Identify which cell holds the provided text, then report its (x, y) central coordinate. 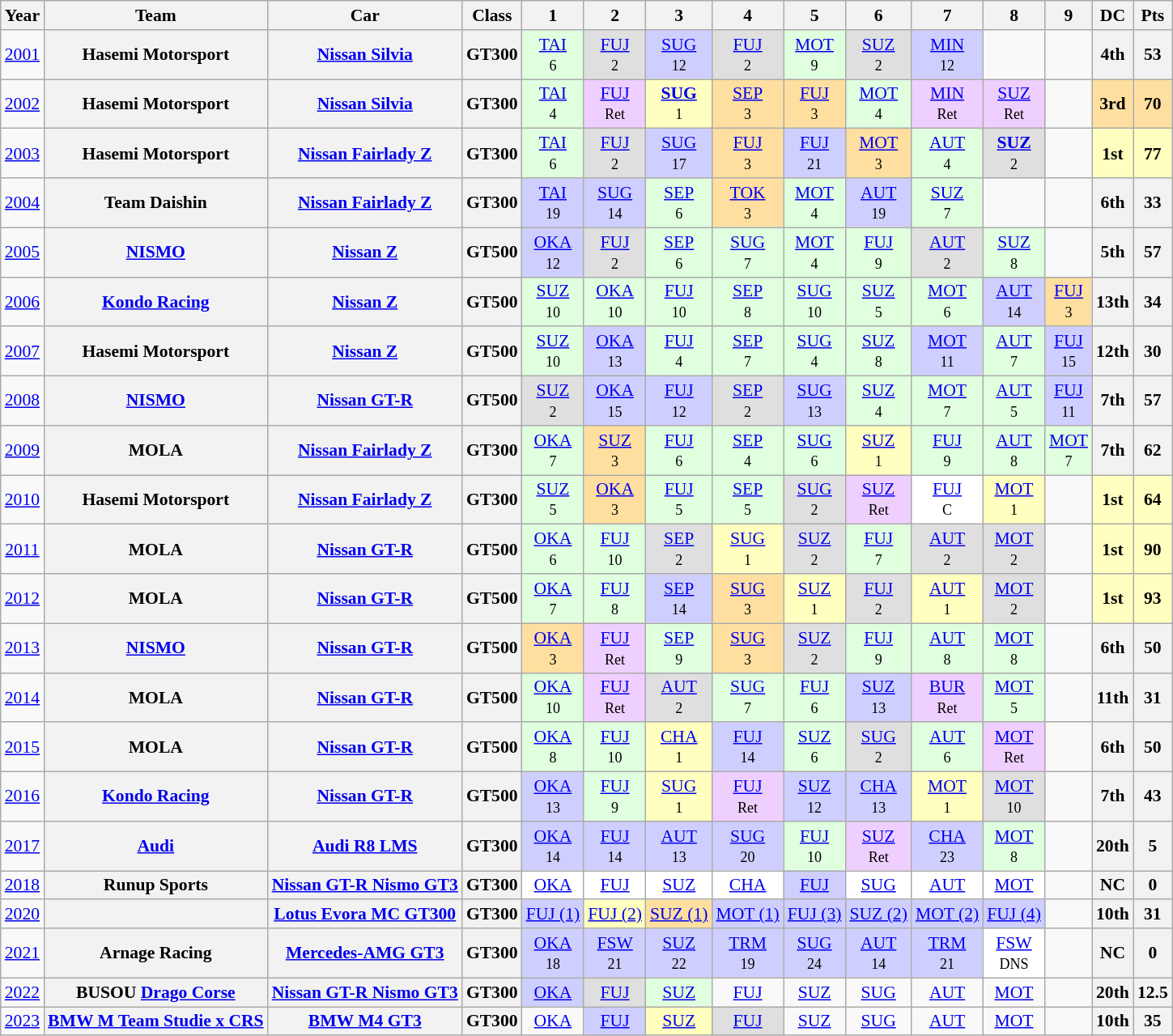
FUJ4 (678, 351)
2007 (23, 351)
2014 (23, 698)
OKA8 (554, 748)
MOT11 (947, 351)
11th (1112, 698)
77 (1153, 154)
FUJ15 (1069, 351)
SUZ (2) (878, 915)
SUG24 (814, 953)
2021 (23, 953)
TRM21 (947, 953)
SEP7 (747, 351)
Lotus Evora MC GT300 (365, 915)
90 (1153, 549)
CHA (747, 885)
2005 (23, 253)
2017 (23, 847)
2010 (23, 500)
AUT13 (678, 847)
3rd (1112, 104)
6 (878, 15)
2022 (23, 992)
FUJ11 (1069, 401)
2012 (23, 599)
TAI19 (554, 202)
MOT3 (878, 154)
OKA14 (554, 847)
35 (1153, 1021)
SUG17 (678, 154)
8 (1014, 15)
33 (1153, 202)
FUJ12 (678, 401)
Year (23, 15)
2013 (23, 647)
SUZ3 (615, 450)
2 (615, 15)
2008 (23, 401)
30 (1153, 351)
2002 (23, 104)
BMW M Team Studie x CRS (155, 1021)
AUT1 (947, 599)
3 (678, 15)
2015 (23, 748)
2011 (23, 549)
FUJ8 (615, 599)
2018 (23, 885)
Runup Sports (155, 885)
SEP9 (678, 647)
BURRet (947, 698)
2016 (23, 796)
TAI4 (554, 104)
7 (947, 15)
AUT5 (1014, 401)
Audi (155, 847)
43 (1153, 796)
AUT4 (947, 154)
FSW21 (615, 953)
BUSOU Drago Corse (155, 992)
TRM19 (747, 953)
MOT (2) (947, 915)
2009 (23, 450)
MOTRet (1014, 748)
CHA1 (678, 748)
2006 (23, 301)
4 (747, 15)
Audi R8 LMS (365, 847)
2020 (23, 915)
DC (1112, 15)
34 (1153, 301)
FUJ (2) (615, 915)
MOT10 (1014, 796)
Team Daishin (155, 202)
SUG20 (747, 847)
SEP3 (747, 104)
FUJ7 (878, 549)
64 (1153, 500)
Team (155, 15)
FSWDNS (1014, 953)
Arnage Racing (155, 953)
SUG6 (814, 450)
2003 (23, 154)
FUJ21 (814, 154)
SEP8 (747, 301)
SEP4 (747, 450)
FUJ (3) (814, 915)
53 (1153, 55)
Class (492, 15)
OKA6 (554, 549)
SUG4 (814, 351)
Car (365, 15)
MOT5 (1014, 698)
2023 (23, 1021)
OKA12 (554, 253)
SUG13 (814, 401)
SUZ6 (814, 748)
TOK3 (747, 202)
MINRet (947, 104)
FUJ (1) (554, 915)
12.5 (1153, 992)
AUT6 (947, 748)
70 (1153, 104)
SEP5 (747, 500)
2004 (23, 202)
93 (1153, 599)
OKA15 (615, 401)
OKA18 (554, 953)
CHA13 (878, 796)
9 (1069, 15)
2001 (23, 55)
AUT19 (878, 202)
MIN12 (947, 55)
SUZ13 (878, 698)
1 (554, 15)
SUG12 (678, 55)
FUJ5 (678, 500)
MOT9 (814, 55)
MOT (1) (747, 915)
SUZ12 (814, 796)
SUZ22 (678, 953)
5th (1112, 253)
FUJC (947, 500)
4th (1112, 55)
SUG14 (615, 202)
MOT6 (947, 301)
SUZ7 (947, 202)
Mercedes-AMG GT3 (365, 953)
FUJ (4) (1014, 915)
Pts (1153, 15)
CHA23 (947, 847)
62 (1153, 450)
SUZ4 (878, 401)
BMW M4 GT3 (365, 1021)
SUG10 (814, 301)
12th (1112, 351)
SEP14 (678, 599)
13th (1112, 301)
AUT7 (1014, 351)
SUZ (1) (678, 915)
